Extract the (x, y) coordinate from the center of the cell holding the provided text.  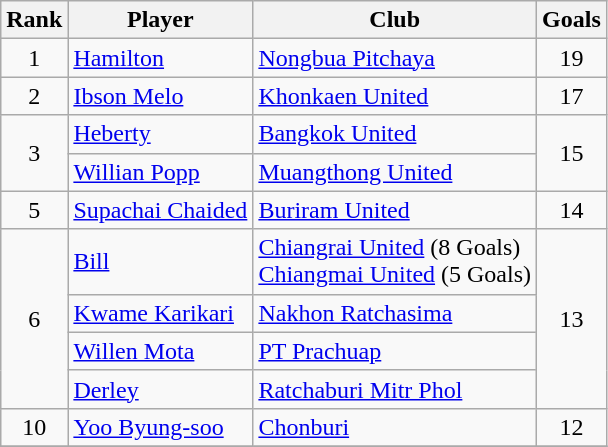
Goals (572, 20)
Bill (160, 262)
PT Prachuap (395, 351)
Chiangrai United (8 Goals)Chiangmai United (5 Goals) (395, 262)
2 (34, 96)
Buriram United (395, 210)
3 (34, 153)
Willian Popp (160, 172)
Ibson Melo (160, 96)
Bangkok United (395, 134)
Rank (34, 20)
Ratchaburi Mitr Phol (395, 389)
19 (572, 58)
Nakhon Ratchasima (395, 313)
Heberty (160, 134)
Club (395, 20)
Hamilton (160, 58)
Kwame Karikari (160, 313)
Muangthong United (395, 172)
6 (34, 318)
5 (34, 210)
Supachai Chaided (160, 210)
Derley (160, 389)
1 (34, 58)
14 (572, 210)
10 (34, 427)
Chonburi (395, 427)
Willen Mota (160, 351)
Nongbua Pitchaya (395, 58)
Yoo Byung-soo (160, 427)
12 (572, 427)
Khonkaen United (395, 96)
17 (572, 96)
15 (572, 153)
13 (572, 318)
Player (160, 20)
